Find where the given text appears and provide that cell's center as (X, Y) coordinate. 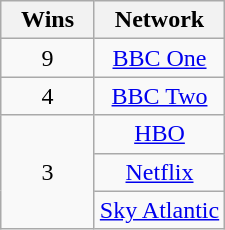
4 (48, 96)
Network (159, 20)
3 (48, 172)
Sky Atlantic (159, 210)
BBC Two (159, 96)
BBC One (159, 58)
HBO (159, 134)
9 (48, 58)
Wins (48, 20)
Netflix (159, 172)
